Locate the cell with the specified text and output its (x, y) center coordinate. 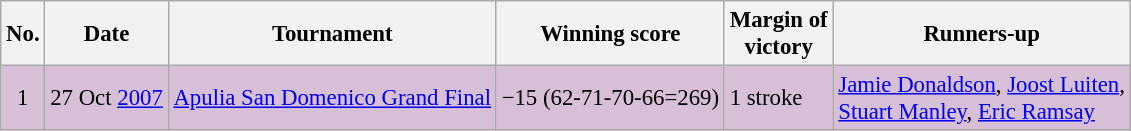
1 (23, 98)
Date (106, 34)
Apulia San Domenico Grand Final (332, 98)
−15 (62-71-70-66=269) (610, 98)
1 stroke (778, 98)
Jamie Donaldson, Joost Luiten, Stuart Manley, Eric Ramsay (982, 98)
Runners-up (982, 34)
27 Oct 2007 (106, 98)
Margin ofvictory (778, 34)
Winning score (610, 34)
No. (23, 34)
Tournament (332, 34)
